Provide the [X, Y] coordinate of the cell's center where the given text is located.  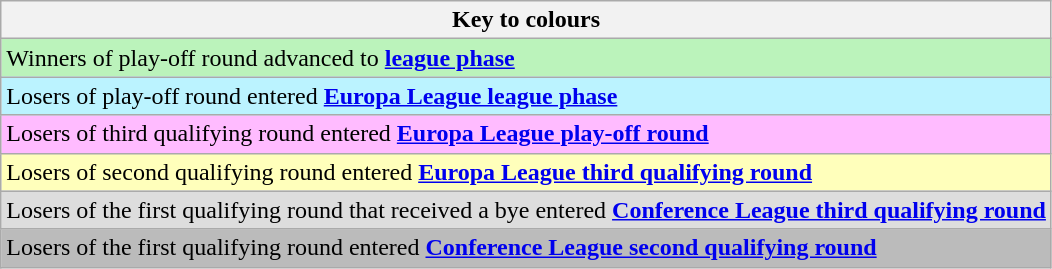
Losers of third qualifying round entered Europa League play-off round [526, 134]
Losers of play-off round entered Europa League league phase [526, 96]
Losers of the first qualifying round entered Conference League second qualifying round [526, 248]
Losers of second qualifying round entered Europa League third qualifying round [526, 172]
Key to colours [526, 20]
Winners of play-off round advanced to league phase [526, 58]
Losers of the first qualifying round that received a bye entered Conference League third qualifying round [526, 210]
